Return the (X, Y) coordinate for the center point of the cell that contains the specified text.  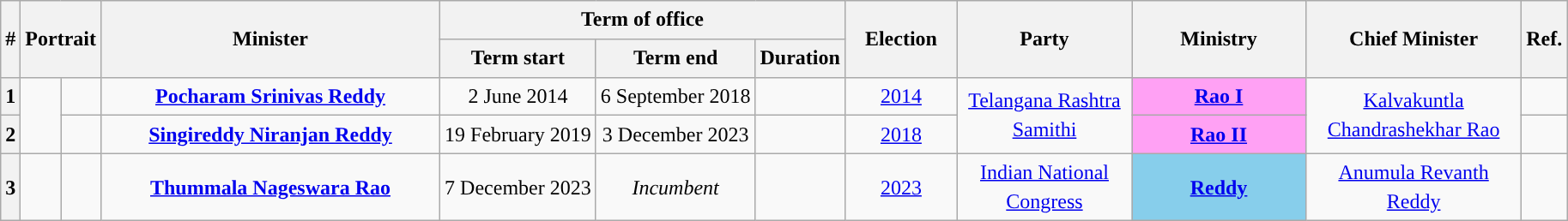
7 December 2023 (518, 187)
2014 (901, 96)
1 (10, 96)
Incumbent (675, 187)
Chief Minister (1414, 39)
Duration (800, 58)
2 (10, 135)
Rao I (1219, 96)
Term start (518, 58)
# (10, 39)
Reddy (1219, 187)
Thummala Nageswara Rao (269, 187)
19 February 2019 (518, 135)
Kalvakuntla Chandrashekhar Rao (1414, 115)
Party (1044, 39)
Ministry (1219, 39)
Pocharam Srinivas Reddy (269, 96)
3 December 2023 (675, 135)
Minister (269, 39)
Singireddy Niranjan Reddy (269, 135)
Rao II (1219, 135)
6 September 2018 (675, 96)
Election (901, 39)
2023 (901, 187)
2018 (901, 135)
2 June 2014 (518, 96)
Ref. (1545, 39)
Indian National Congress (1044, 187)
Term of office (643, 21)
Portrait (61, 39)
3 (10, 187)
Telangana Rashtra Samithi (1044, 115)
Anumula Revanth Reddy (1414, 187)
Term end (675, 58)
